Search for the cell housing the specified text and yield its [x, y] center coordinate. 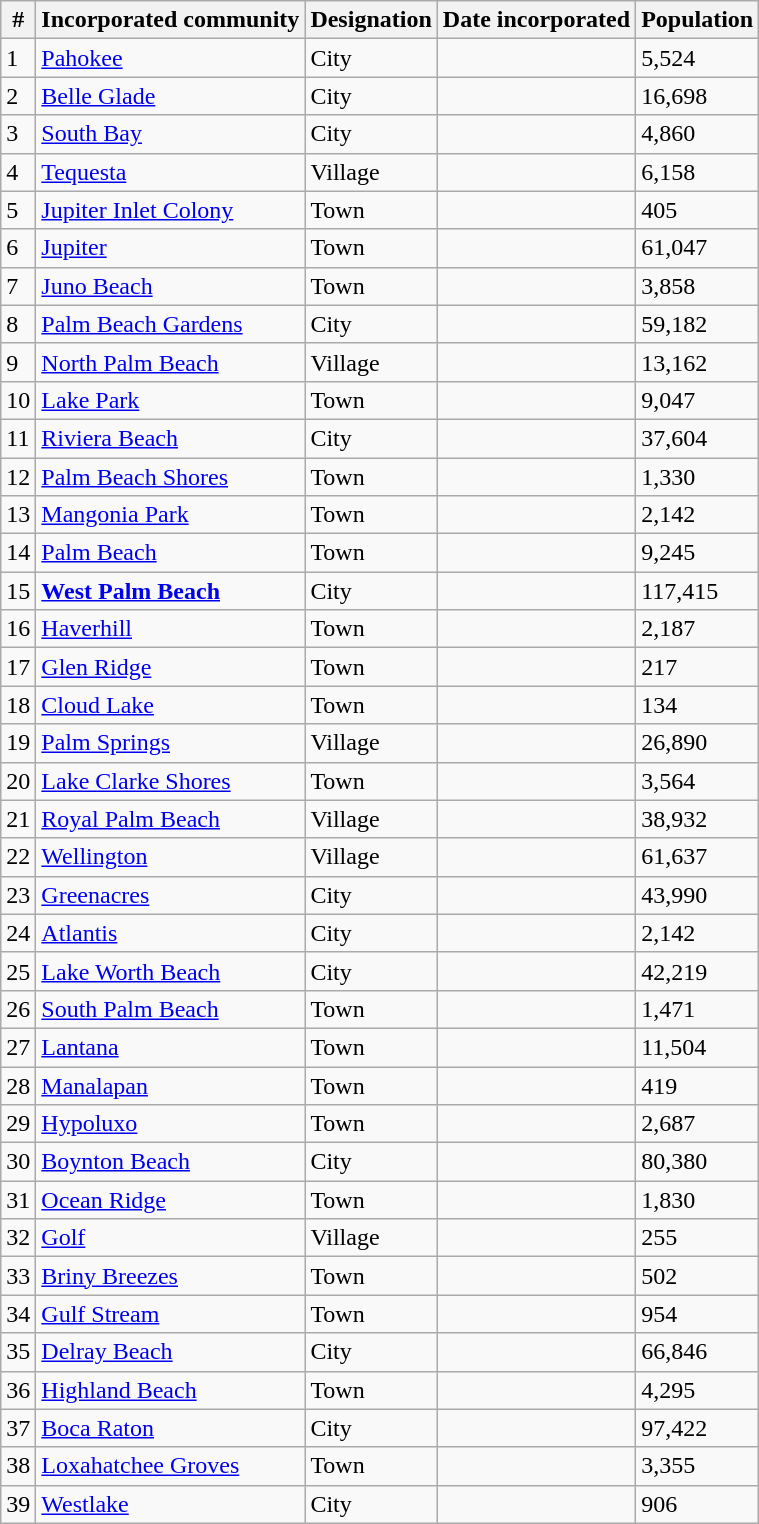
16 [18, 629]
61,637 [698, 857]
29 [18, 1124]
Boynton Beach [170, 1162]
32 [18, 1238]
2,687 [698, 1124]
Golf [170, 1238]
1,471 [698, 1009]
Pahokee [170, 58]
North Palm Beach [170, 362]
11,504 [698, 1047]
59,182 [698, 324]
Lake Worth Beach [170, 971]
3,564 [698, 781]
255 [698, 1238]
Loxahatchee Groves [170, 1466]
9,047 [698, 400]
24 [18, 933]
28 [18, 1085]
Briny Breezes [170, 1276]
42,219 [698, 971]
Greenacres [170, 895]
20 [18, 781]
25 [18, 971]
South Bay [170, 134]
Designation [371, 20]
39 [18, 1504]
Date incorporated [536, 20]
7 [18, 286]
9 [18, 362]
Palm Beach [170, 553]
906 [698, 1504]
2,187 [698, 629]
66,846 [698, 1352]
954 [698, 1314]
2 [18, 96]
Juno Beach [170, 286]
8 [18, 324]
Cloud Lake [170, 705]
26 [18, 1009]
Tequesta [170, 172]
26,890 [698, 743]
23 [18, 895]
217 [698, 667]
West Palm Beach [170, 591]
Gulf Stream [170, 1314]
117,415 [698, 591]
33 [18, 1276]
21 [18, 819]
Delray Beach [170, 1352]
30 [18, 1162]
# [18, 20]
61,047 [698, 248]
Boca Raton [170, 1428]
4,295 [698, 1390]
18 [18, 705]
Lantana [170, 1047]
31 [18, 1200]
11 [18, 438]
1,830 [698, 1200]
22 [18, 857]
37,604 [698, 438]
South Palm Beach [170, 1009]
Westlake [170, 1504]
1 [18, 58]
Royal Palm Beach [170, 819]
16,698 [698, 96]
34 [18, 1314]
Palm Springs [170, 743]
13,162 [698, 362]
Mangonia Park [170, 515]
Riviera Beach [170, 438]
14 [18, 553]
502 [698, 1276]
Lake Park [170, 400]
Palm Beach Gardens [170, 324]
3 [18, 134]
Ocean Ridge [170, 1200]
80,380 [698, 1162]
4,860 [698, 134]
15 [18, 591]
6 [18, 248]
37 [18, 1428]
9,245 [698, 553]
Belle Glade [170, 96]
35 [18, 1352]
5,524 [698, 58]
43,990 [698, 895]
419 [698, 1085]
Lake Clarke Shores [170, 781]
4 [18, 172]
1,330 [698, 477]
Hypoluxo [170, 1124]
12 [18, 477]
Haverhill [170, 629]
Glen Ridge [170, 667]
Atlantis [170, 933]
6,158 [698, 172]
3,355 [698, 1466]
13 [18, 515]
134 [698, 705]
Manalapan [170, 1085]
Incorporated community [170, 20]
38 [18, 1466]
Highland Beach [170, 1390]
27 [18, 1047]
Jupiter [170, 248]
3,858 [698, 286]
19 [18, 743]
36 [18, 1390]
Palm Beach Shores [170, 477]
97,422 [698, 1428]
Jupiter Inlet Colony [170, 210]
Population [698, 20]
38,932 [698, 819]
10 [18, 400]
5 [18, 210]
17 [18, 667]
Wellington [170, 857]
405 [698, 210]
